For the text-containing cell, return its midpoint in [x, y] coordinate format. 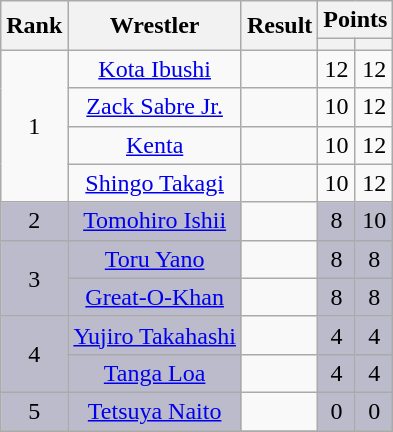
Toru Yano [155, 259]
Zack Sabre Jr. [155, 107]
Tanga Loa [155, 373]
3 [34, 278]
Kenta [155, 145]
Result [279, 26]
Kota Ibushi [155, 69]
Yujiro Takahashi [155, 335]
Tomohiro Ishii [155, 221]
Points [356, 20]
5 [34, 411]
Tetsuya Naito [155, 411]
Rank [34, 26]
Great-O-Khan [155, 297]
Shingo Takagi [155, 183]
Wrestler [155, 26]
1 [34, 126]
2 [34, 221]
